Determine the [x, y] coordinate at the center of the cell enclosing the given text.  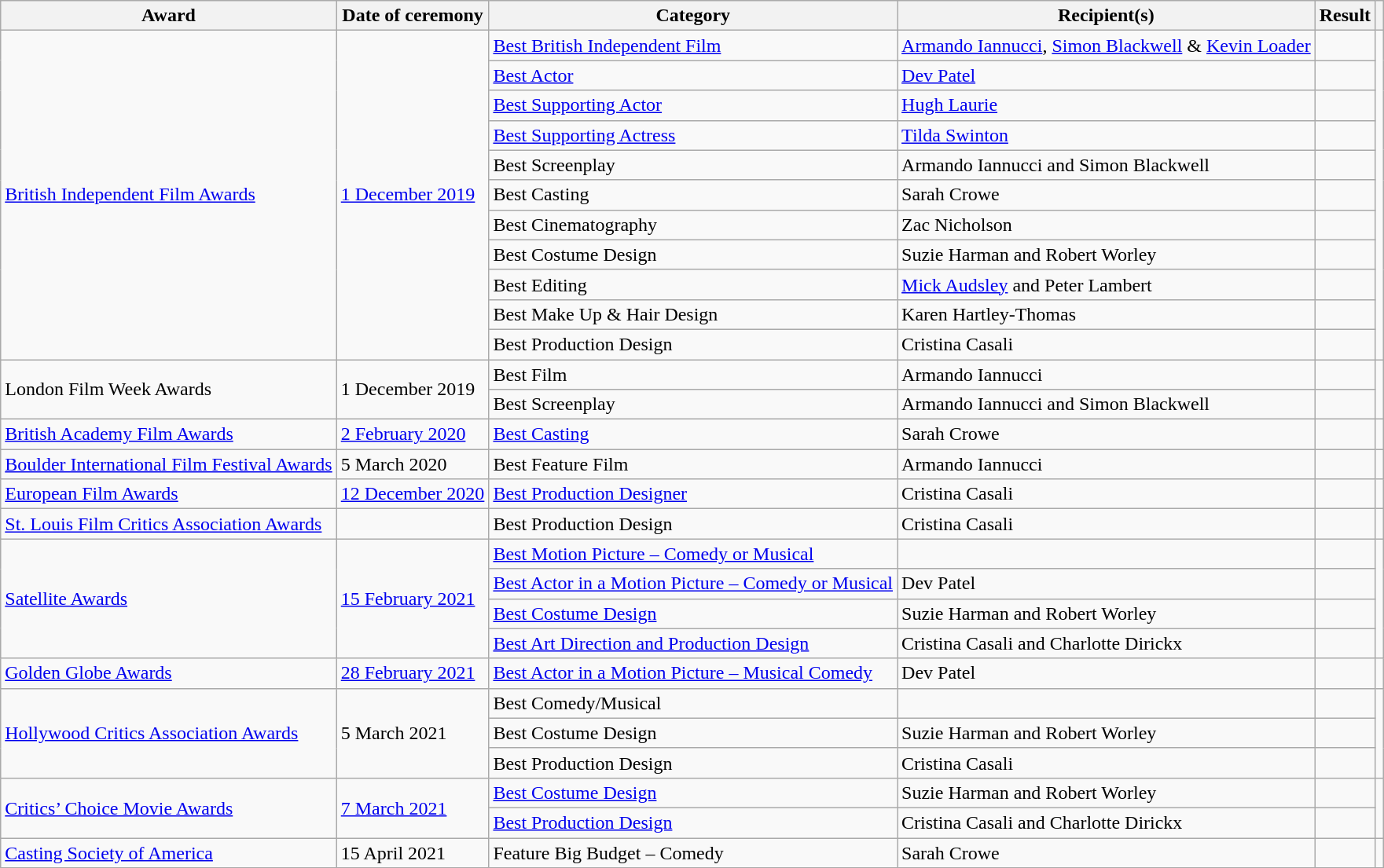
12 December 2020 [413, 494]
28 February 2021 [413, 673]
15 April 2021 [413, 852]
Recipient(s) [1107, 16]
Best Motion Picture – Comedy or Musical [693, 554]
Best Actor in a Motion Picture – Musical Comedy [693, 673]
Best Production Designer [693, 494]
Karen Hartley-Thomas [1107, 314]
Feature Big Budget – Comedy [693, 852]
Tilda Swinton [1107, 135]
Best Comedy/Musical [693, 703]
St. Louis Film Critics Association Awards [168, 524]
2 February 2020 [413, 434]
7 March 2021 [413, 808]
European Film Awards [168, 494]
Best Cinematography [693, 225]
Best Actor [693, 75]
Golden Globe Awards [168, 673]
Best Supporting Actor [693, 105]
British Independent Film Awards [168, 195]
5 March 2020 [413, 464]
Best Supporting Actress [693, 135]
Hugh Laurie [1107, 105]
Category [693, 16]
Boulder International Film Festival Awards [168, 464]
5 March 2021 [413, 733]
Best British Independent Film [693, 46]
15 February 2021 [413, 599]
Best Feature Film [693, 464]
Best Actor in a Motion Picture – Comedy or Musical [693, 584]
Casting Society of America [168, 852]
Award [168, 16]
London Film Week Awards [168, 390]
Mick Audsley and Peter Lambert [1107, 284]
Armando Iannucci, Simon Blackwell & Kevin Loader [1107, 46]
Result [1345, 16]
Zac Nicholson [1107, 225]
British Academy Film Awards [168, 434]
Critics’ Choice Movie Awards [168, 808]
Hollywood Critics Association Awards [168, 733]
Best Make Up & Hair Design [693, 314]
Best Film [693, 375]
Best Editing [693, 284]
Best Art Direction and Production Design [693, 643]
Satellite Awards [168, 599]
Date of ceremony [413, 16]
